Identify which cell holds the provided text, then report its [x, y] central coordinate. 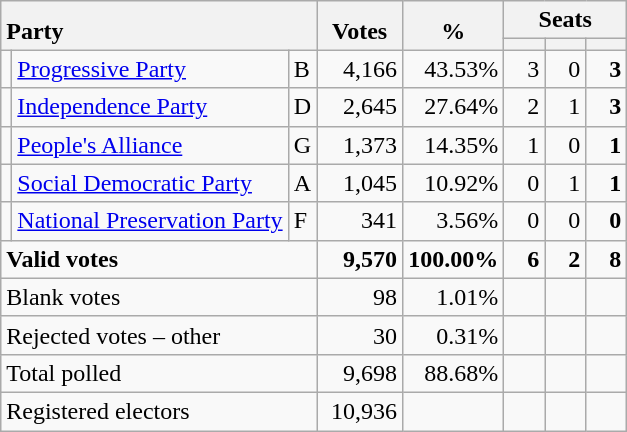
Registered electors [159, 411]
National Preservation Party [150, 221]
Party [159, 26]
1,045 [360, 183]
8 [606, 259]
Seats [566, 20]
F [302, 221]
3.56% [454, 221]
G [302, 145]
B [302, 69]
98 [360, 297]
27.64% [454, 107]
People's Alliance [150, 145]
1.01% [454, 297]
Social Democratic Party [150, 183]
1,373 [360, 145]
43.53% [454, 69]
Valid votes [159, 259]
14.35% [454, 145]
Rejected votes – other [159, 335]
Votes [360, 26]
Independence Party [150, 107]
Total polled [159, 373]
Progressive Party [150, 69]
A [302, 183]
6 [524, 259]
88.68% [454, 373]
100.00% [454, 259]
30 [360, 335]
9,698 [360, 373]
341 [360, 221]
4,166 [360, 69]
9,570 [360, 259]
D [302, 107]
% [454, 26]
10,936 [360, 411]
2,645 [360, 107]
10.92% [454, 183]
0.31% [454, 335]
Blank votes [159, 297]
